Identify which cell holds the provided text, then report its (x, y) central coordinate. 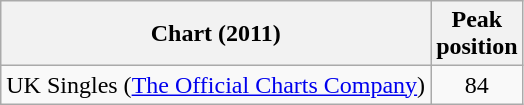
UK Singles (The Official Charts Company) (216, 85)
84 (477, 85)
Peakposition (477, 34)
Chart (2011) (216, 34)
